Scan for the cell matching the given text and deliver its [x, y] coordinate at center. 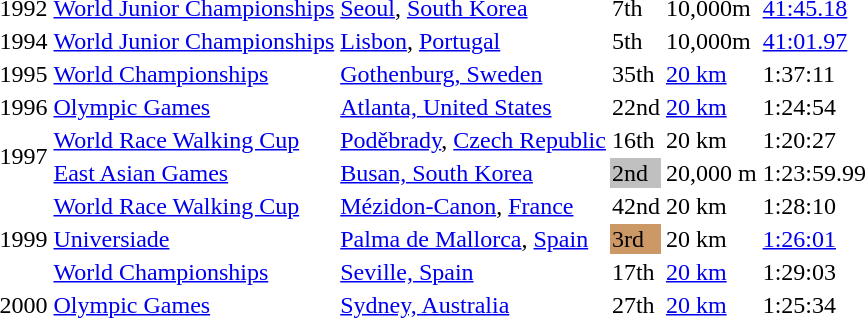
Lisbon, Portugal [474, 41]
20,000 m [711, 173]
5th [636, 41]
42nd [636, 206]
17th [636, 272]
Busan, South Korea [474, 173]
22nd [636, 107]
35th [636, 74]
Olympic Games [194, 107]
Mézidon-Canon, France [474, 206]
16th [636, 140]
10,000m [711, 41]
Gothenburg, Sweden [474, 74]
2nd [636, 173]
Seville, Spain [474, 272]
Universiade [194, 239]
3rd [636, 239]
Poděbrady, Czech Republic [474, 140]
Atlanta, United States [474, 107]
East Asian Games [194, 173]
World Junior Championships [194, 41]
Palma de Mallorca, Spain [474, 239]
